Search for the cell housing the specified text and yield its (X, Y) center coordinate. 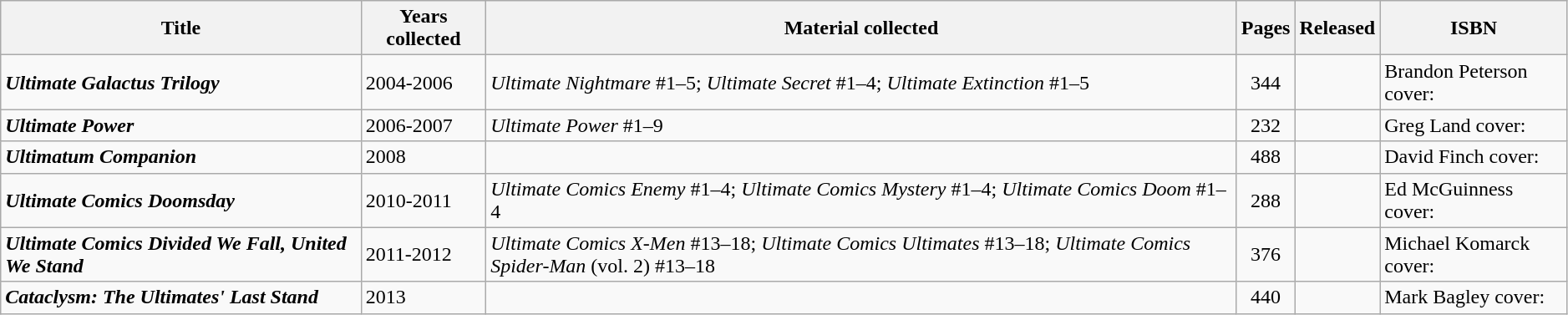
2013 (424, 297)
2004-2006 (424, 82)
Ultimate Comics Enemy #1–4; Ultimate Comics Mystery #1–4; Ultimate Comics Doom #1–4 (862, 201)
Brandon Peterson cover: (1474, 82)
232 (1266, 125)
2006-2007 (424, 125)
Ultimate Galactus Trilogy (180, 82)
488 (1266, 157)
288 (1266, 201)
Michael Komarck cover: (1474, 254)
2010-2011 (424, 201)
Pages (1266, 28)
Years collected (424, 28)
Ultimate Nightmare #1–5; Ultimate Secret #1–4; Ultimate Extinction #1–5 (862, 82)
Ultimate Power #1–9 (862, 125)
344 (1266, 82)
Ultimate Comics Doomsday (180, 201)
David Finch cover: (1474, 157)
376 (1266, 254)
Released (1337, 28)
440 (1266, 297)
ISBN (1474, 28)
Greg Land cover: (1474, 125)
Cataclysm: The Ultimates' Last Stand (180, 297)
Ultimate Power (180, 125)
Ultimate Comics X-Men #13–18; Ultimate Comics Ultimates #13–18; Ultimate Comics Spider-Man (vol. 2) #13–18 (862, 254)
Title (180, 28)
2008 (424, 157)
2011-2012 (424, 254)
Ultimate Comics Divided We Fall, United We Stand (180, 254)
Material collected (862, 28)
Mark Bagley cover: (1474, 297)
Ed McGuinness cover: (1474, 201)
Ultimatum Companion (180, 157)
